Extract the [X, Y] coordinate from the center of the cell holding the provided text.  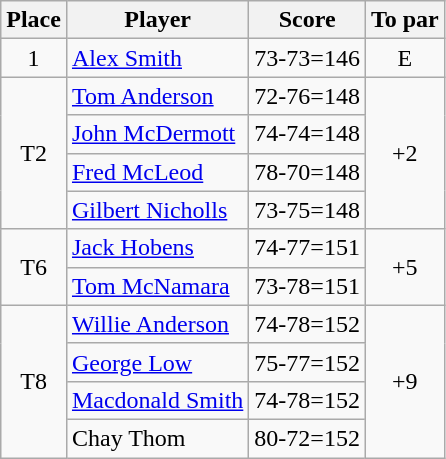
78-70=148 [308, 172]
73-73=146 [308, 58]
E [404, 58]
80-72=152 [308, 438]
Tom Anderson [157, 96]
Willie Anderson [157, 324]
Place [34, 20]
72-76=148 [308, 96]
T8 [34, 381]
T2 [34, 153]
75-77=152 [308, 362]
74-77=151 [308, 248]
T6 [34, 267]
+2 [404, 153]
74-74=148 [308, 134]
John McDermott [157, 134]
73-75=148 [308, 210]
73-78=151 [308, 286]
Player [157, 20]
Macdonald Smith [157, 400]
George Low [157, 362]
Score [308, 20]
Chay Thom [157, 438]
+5 [404, 267]
Fred McLeod [157, 172]
Tom McNamara [157, 286]
Gilbert Nicholls [157, 210]
Jack Hobens [157, 248]
Alex Smith [157, 58]
To par [404, 20]
1 [34, 58]
+9 [404, 381]
